Detect which cell encompasses the target text, then output its [X, Y] center coordinate. 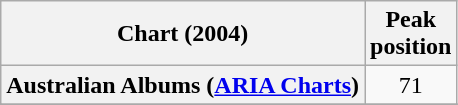
Australian Albums (ARIA Charts) [183, 85]
71 [411, 85]
Peak position [411, 34]
Chart (2004) [183, 34]
